Output the (x, y) coordinate of the center of the cell containing the given text.  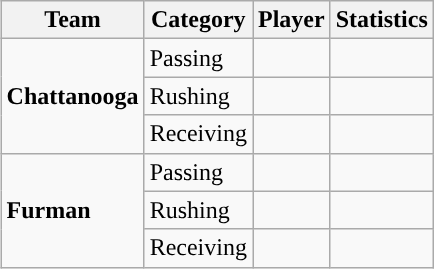
Team (72, 20)
Category (198, 20)
Furman (72, 210)
Chattanooga (72, 96)
Player (291, 20)
Statistics (382, 20)
